Search for the cell housing the specified text and yield its [x, y] center coordinate. 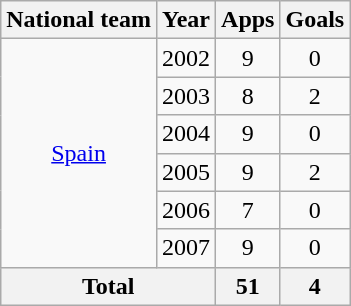
2006 [186, 210]
2005 [186, 172]
2004 [186, 134]
4 [315, 286]
8 [248, 96]
2007 [186, 248]
Year [186, 20]
Spain [79, 153]
National team [79, 20]
2003 [186, 96]
51 [248, 286]
2002 [186, 58]
Goals [315, 20]
7 [248, 210]
Apps [248, 20]
Total [108, 286]
